Capture the cell that displays the provided text and extract its (x, y) central coordinate. 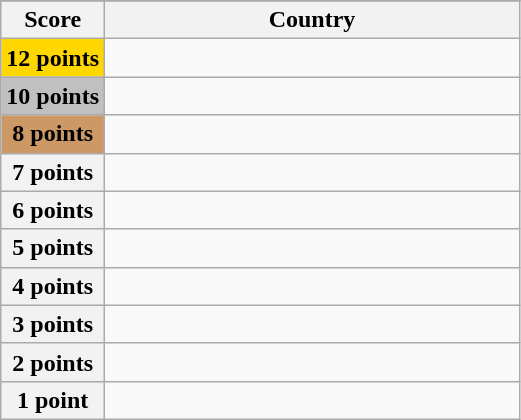
10 points (53, 96)
3 points (53, 324)
1 point (53, 400)
Country (312, 20)
5 points (53, 248)
8 points (53, 134)
4 points (53, 286)
7 points (53, 172)
Score (53, 20)
12 points (53, 58)
2 points (53, 362)
6 points (53, 210)
